Provide the [x, y] coordinate of the cell's center where the given text is located.  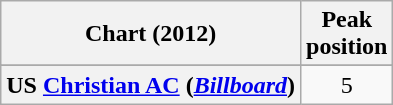
5 [347, 85]
Peakposition [347, 34]
US Christian AC (Billboard) [151, 85]
Chart (2012) [151, 34]
